Scan for the cell matching the given text and deliver its (X, Y) coordinate at center. 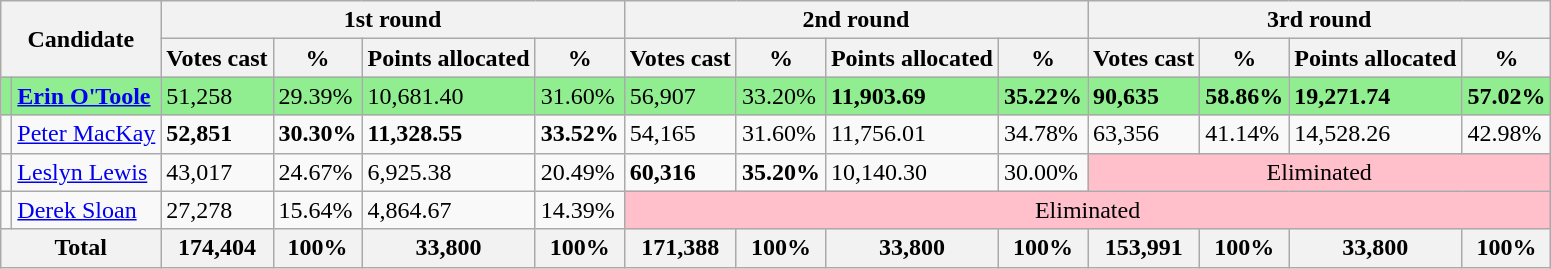
29.39% (318, 96)
174,404 (217, 248)
Erin O'Toole (86, 96)
Candidate (81, 39)
54,165 (680, 134)
27,278 (217, 210)
35.20% (780, 172)
14,528.26 (1376, 134)
58.86% (1244, 96)
30.30% (318, 134)
56,907 (680, 96)
1st round (392, 20)
51,258 (217, 96)
10,140.30 (912, 172)
11,903.69 (912, 96)
171,388 (680, 248)
41.14% (1244, 134)
153,991 (1144, 248)
30.00% (1042, 172)
3rd round (1320, 20)
33.20% (780, 96)
57.02% (1506, 96)
63,356 (1144, 134)
19,271.74 (1376, 96)
2nd round (856, 20)
11,756.01 (912, 134)
52,851 (217, 134)
60,316 (680, 172)
43,017 (217, 172)
34.78% (1042, 134)
6,925.38 (448, 172)
24.67% (318, 172)
42.98% (1506, 134)
4,864.67 (448, 210)
11,328.55 (448, 134)
33.52% (580, 134)
Total (81, 248)
15.64% (318, 210)
90,635 (1144, 96)
Peter MacKay (86, 134)
14.39% (580, 210)
35.22% (1042, 96)
20.49% (580, 172)
Derek Sloan (86, 210)
10,681.40 (448, 96)
Leslyn Lewis (86, 172)
